Extract the [x, y] coordinate from the center of the cell holding the provided text.  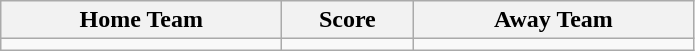
Score [348, 20]
Home Team [142, 20]
Away Team [554, 20]
